Return the [X, Y] coordinate for the center point of the cell that contains the specified text.  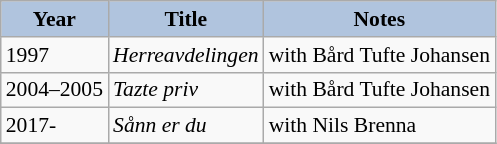
2017- [54, 126]
Year [54, 19]
Title [186, 19]
Notes [380, 19]
1997 [54, 55]
Sånn er du [186, 126]
Tazte priv [186, 90]
2004–2005 [54, 90]
Herreavdelingen [186, 55]
with Nils Brenna [380, 126]
